Identify which cell holds the provided text, then report its [X, Y] central coordinate. 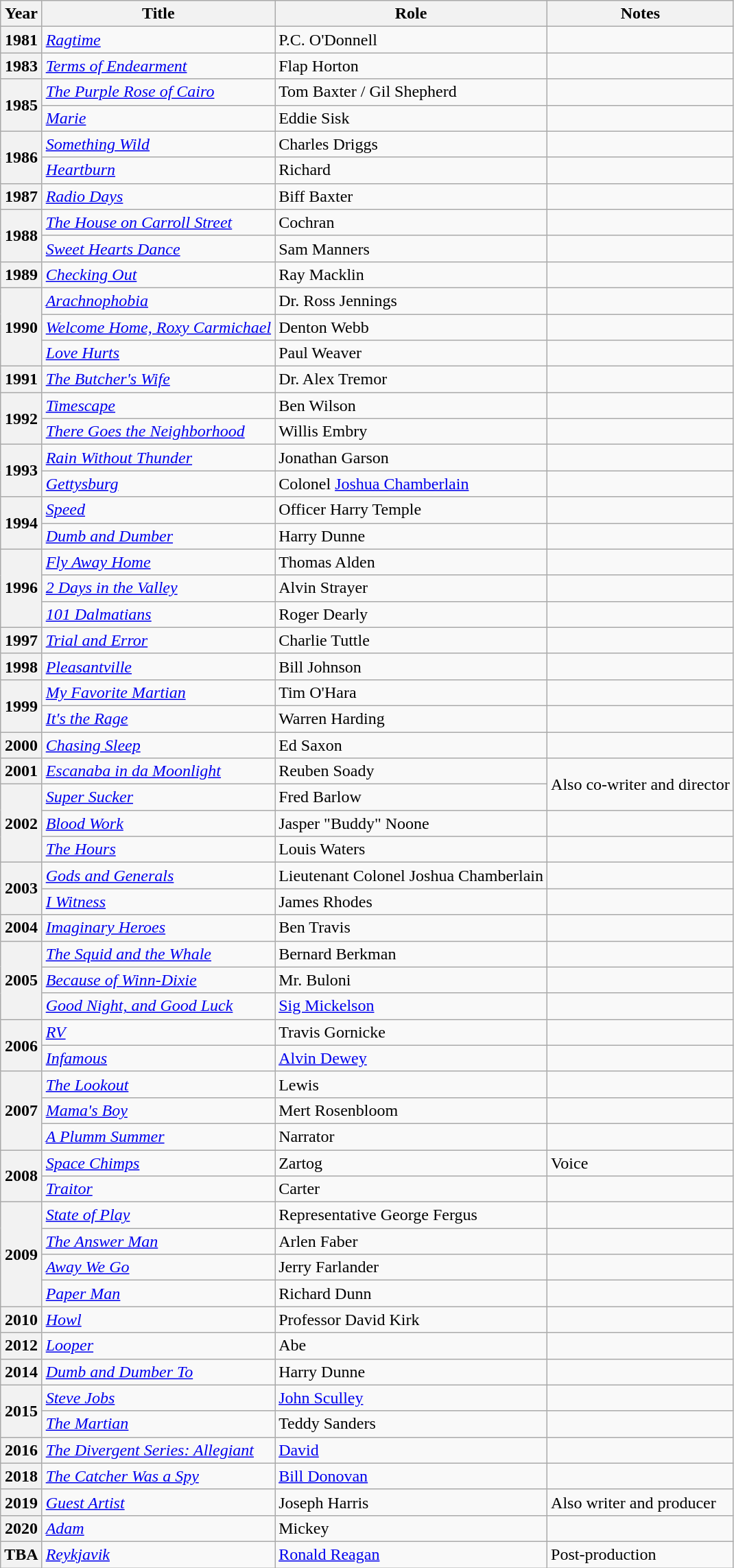
2018 [21, 1476]
I Witness [158, 902]
Tom Baxter / Gil Shepherd [412, 92]
Timescape [158, 406]
The Catcher Was a Spy [158, 1476]
Infamous [158, 1058]
Good Night, and Good Luck [158, 1006]
Mert Rosenbloom [412, 1110]
Louis Waters [412, 850]
It's the Rage [158, 718]
Escanaba in da Moonlight [158, 771]
The Martian [158, 1424]
2009 [21, 1254]
Rain Without Thunder [158, 458]
The Answer Man [158, 1241]
Zartog [412, 1163]
Fred Barlow [412, 797]
Mr. Buloni [412, 980]
Super Sucker [158, 797]
1990 [21, 327]
1988 [21, 235]
Sig Mickelson [412, 1006]
Reuben Soady [412, 771]
2002 [21, 823]
Love Hurts [158, 353]
Year [21, 14]
TBA [21, 1554]
Post-production [641, 1554]
Also writer and producer [641, 1502]
Charles Driggs [412, 144]
Something Wild [158, 144]
Marie [158, 118]
Title [158, 14]
P.C. O'Donnell [412, 40]
Ed Saxon [412, 745]
Howl [158, 1320]
Eddie Sisk [412, 118]
2008 [21, 1176]
2015 [21, 1411]
1987 [21, 196]
Arlen Faber [412, 1241]
Teddy Sanders [412, 1424]
Checking Out [158, 274]
Mama's Boy [158, 1110]
State of Play [158, 1215]
Bill Donovan [412, 1476]
1996 [21, 588]
Carter [412, 1189]
Warren Harding [412, 718]
1989 [21, 274]
Heartburn [158, 170]
2012 [21, 1346]
2019 [21, 1502]
My Favorite Martian [158, 692]
The Hours [158, 850]
Abe [412, 1346]
Adam [158, 1528]
1998 [21, 666]
Dr. Ross Jennings [412, 301]
Fly Away Home [158, 562]
Ragtime [158, 40]
Willis Embry [412, 432]
Ray Macklin [412, 274]
Ben Travis [412, 928]
1983 [21, 66]
2 Days in the Valley [158, 588]
Jonathan Garson [412, 458]
2010 [21, 1320]
Chasing Sleep [158, 745]
2003 [21, 889]
James Rhodes [412, 902]
Officer Harry Temple [412, 510]
1992 [21, 419]
Denton Webb [412, 327]
Lewis [412, 1084]
There Goes the Neighborhood [158, 432]
1993 [21, 471]
RV [158, 1032]
Joseph Harris [412, 1502]
Welcome Home, Roxy Carmichael [158, 327]
Radio Days [158, 196]
Bernard Berkman [412, 954]
Representative George Fergus [412, 1215]
Terms of Endearment [158, 66]
Steve Jobs [158, 1398]
101 Dalmatians [158, 614]
Ben Wilson [412, 406]
Voice [641, 1163]
2016 [21, 1450]
Sam Manners [412, 248]
2014 [21, 1372]
2005 [21, 980]
John Sculley [412, 1398]
1986 [21, 157]
Lieutenant Colonel Joshua Chamberlain [412, 876]
2007 [21, 1110]
Away We Go [158, 1267]
Jasper "Buddy" Noone [412, 823]
The House on Carroll Street [158, 222]
Alvin Dewey [412, 1058]
David [412, 1450]
Looper [158, 1346]
Blood Work [158, 823]
Biff Baxter [412, 196]
Dumb and Dumber To [158, 1372]
1999 [21, 705]
Arachnophobia [158, 301]
Flap Horton [412, 66]
2000 [21, 745]
Gods and Generals [158, 876]
Paul Weaver [412, 353]
1981 [21, 40]
2006 [21, 1045]
Speed [158, 510]
The Squid and the Whale [158, 954]
Mickey [412, 1528]
Sweet Hearts Dance [158, 248]
Charlie Tuttle [412, 640]
Dumb and Dumber [158, 536]
Imaginary Heroes [158, 928]
Thomas Alden [412, 562]
Richard Dunn [412, 1294]
Bill Johnson [412, 666]
Notes [641, 14]
1994 [21, 523]
A Plumm Summer [158, 1136]
Role [412, 14]
2001 [21, 771]
Professor David Kirk [412, 1320]
Traitor [158, 1189]
Space Chimps [158, 1163]
Dr. Alex Tremor [412, 379]
Tim O'Hara [412, 692]
The Divergent Series: Allegiant [158, 1450]
Cochran [412, 222]
Reykjavik [158, 1554]
Narrator [412, 1136]
Richard [412, 170]
Gettysburg [158, 484]
Guest Artist [158, 1502]
Ronald Reagan [412, 1554]
Alvin Strayer [412, 588]
Roger Dearly [412, 614]
Travis Gornicke [412, 1032]
2020 [21, 1528]
Jerry Farlander [412, 1267]
2004 [21, 928]
The Purple Rose of Cairo [158, 92]
Trial and Error [158, 640]
The Butcher's Wife [158, 379]
The Lookout [158, 1084]
Pleasantville [158, 666]
1997 [21, 640]
Colonel Joshua Chamberlain [412, 484]
Because of Winn-Dixie [158, 980]
Also co-writer and director [641, 784]
1985 [21, 105]
Paper Man [158, 1294]
1991 [21, 379]
